For the text-containing cell, return its midpoint in (x, y) coordinate format. 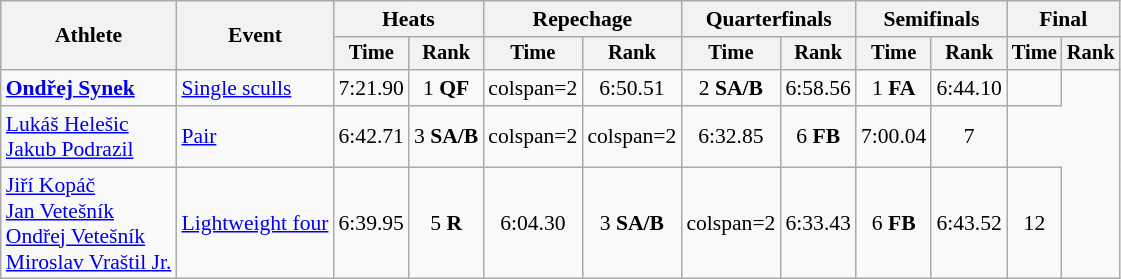
Final (1063, 19)
6:44.10 (968, 88)
1 QF (446, 88)
5 R (446, 223)
7 (968, 136)
6:32.85 (730, 136)
Semifinals (932, 19)
Pair (254, 136)
Jiří KopáčJan VetešníkOndřej VetešníkMiroslav Vraštil Jr. (89, 223)
6:39.95 (370, 223)
6:58.56 (818, 88)
Repechage (582, 19)
7:21.90 (370, 88)
12 (1034, 223)
Athlete (89, 36)
6:42.71 (370, 136)
7:00.04 (894, 136)
6:50.51 (632, 88)
1 FA (894, 88)
Event (254, 36)
6:04.30 (532, 223)
6:33.43 (818, 223)
2 SA/B (730, 88)
Lightweight four (254, 223)
Quarterfinals (768, 19)
Heats (408, 19)
Ondřej Synek (89, 88)
Single sculls (254, 88)
6:43.52 (968, 223)
Lukáš HelešicJakub Podrazil (89, 136)
